Scan for the cell matching the given text and deliver its [x, y] coordinate at center. 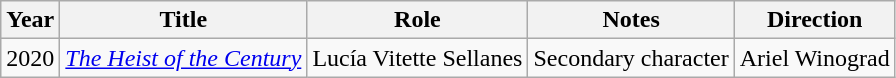
Notes [631, 20]
Title [184, 20]
Secondary character [631, 58]
Role [418, 20]
Lucía Vitette Sellanes [418, 58]
Year [30, 20]
Ariel Winograd [814, 58]
The Heist of the Century [184, 58]
Direction [814, 20]
2020 [30, 58]
